Find where the given text appears and provide that cell's center as (X, Y) coordinate. 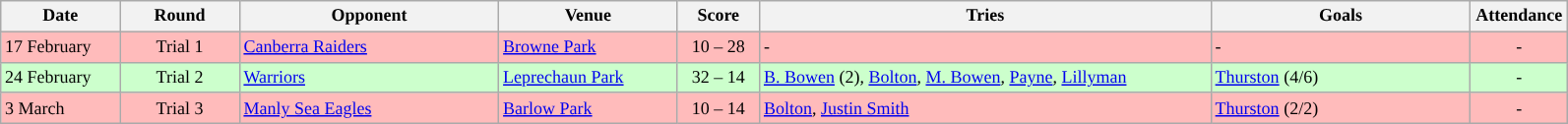
Bolton, Justin Smith (986, 108)
Venue (589, 16)
Attendance (1520, 16)
17 February (61, 47)
Thurston (4/6) (1341, 77)
Browne Park (589, 47)
Trial 1 (179, 47)
Round (179, 16)
Date (61, 16)
Score (719, 16)
Trial 2 (179, 77)
Manly Sea Eagles (369, 108)
3 March (61, 108)
Tries (986, 16)
B. Bowen (2), Bolton, M. Bowen, Payne, Lillyman (986, 77)
Opponent (369, 16)
Warriors (369, 77)
Goals (1341, 16)
Leprechaun Park (589, 77)
32 – 14 (719, 77)
24 February (61, 77)
10 – 14 (719, 108)
Canberra Raiders (369, 47)
Barlow Park (589, 108)
10 – 28 (719, 47)
Thurston (2/2) (1341, 108)
Trial 3 (179, 108)
